From the cell containing the given text, extract its center point as [X, Y] coordinate. 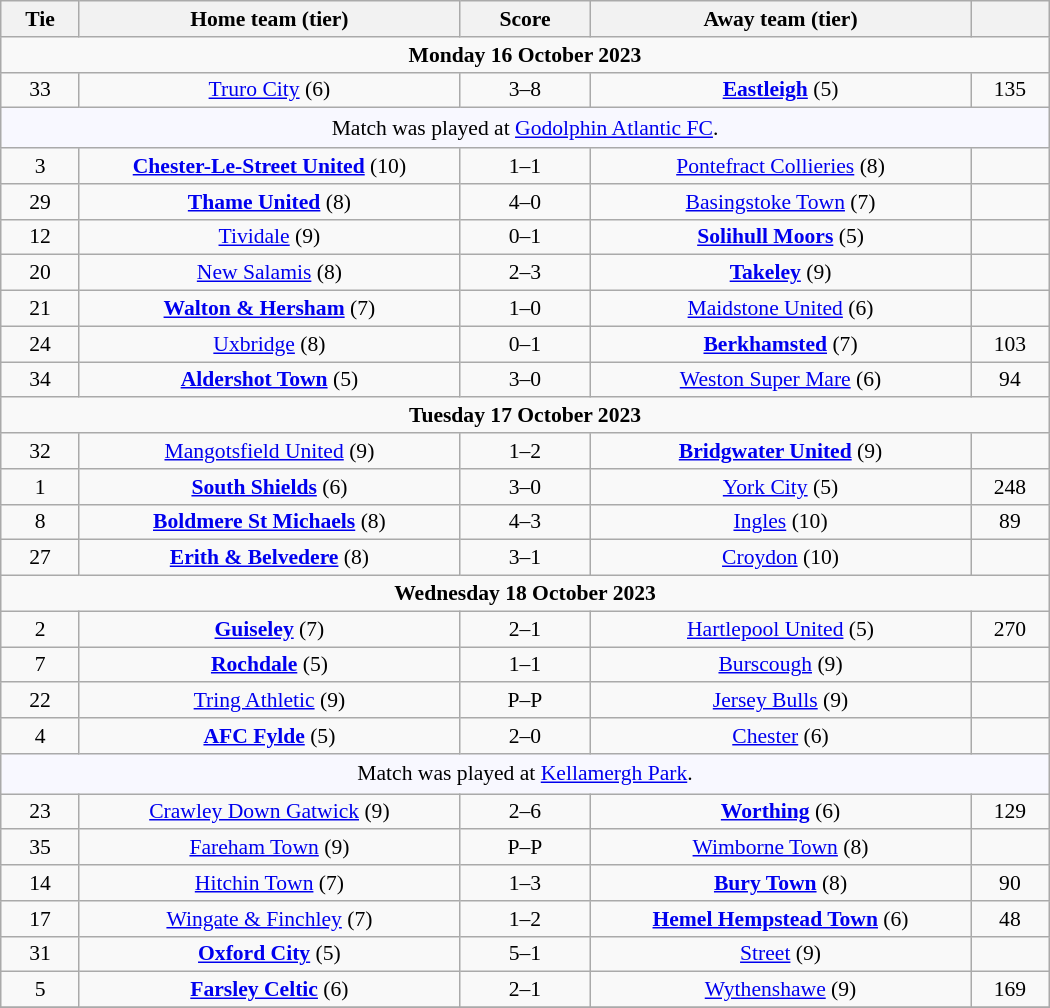
7 [40, 665]
4–0 [524, 202]
29 [40, 202]
AFC Fylde (5) [269, 736]
Wimborne Town (8) [781, 848]
248 [1010, 487]
12 [40, 237]
Tie [40, 19]
2–3 [524, 273]
Rochdale (5) [269, 665]
169 [1010, 990]
17 [40, 919]
Tuesday 17 October 2023 [525, 416]
3–1 [524, 558]
Wingate & Finchley (7) [269, 919]
Home team (tier) [269, 19]
20 [40, 273]
Oxford City (5) [269, 954]
Chester (6) [781, 736]
2–0 [524, 736]
34 [40, 380]
York City (5) [781, 487]
1 [40, 487]
Basingstoke Town (7) [781, 202]
Aldershot Town (5) [269, 380]
94 [1010, 380]
Tividale (9) [269, 237]
5–1 [524, 954]
270 [1010, 629]
Erith & Belvedere (8) [269, 558]
27 [40, 558]
135 [1010, 90]
New Salamis (8) [269, 273]
Crawley Down Gatwick (9) [269, 812]
Truro City (6) [269, 90]
Bury Town (8) [781, 883]
Tring Athletic (9) [269, 701]
Match was played at Kellamergh Park. [525, 774]
Hemel Hempstead Town (6) [781, 919]
35 [40, 848]
Wythenshawe (9) [781, 990]
Worthing (6) [781, 812]
24 [40, 344]
103 [1010, 344]
Street (9) [781, 954]
Eastleigh (5) [781, 90]
32 [40, 451]
Solihull Moors (5) [781, 237]
48 [1010, 919]
90 [1010, 883]
3–8 [524, 90]
Burscough (9) [781, 665]
Takeley (9) [781, 273]
Weston Super Mare (6) [781, 380]
Farsley Celtic (6) [269, 990]
Hartlepool United (5) [781, 629]
Pontefract Collieries (8) [781, 166]
3 [40, 166]
Walton & Hersham (7) [269, 309]
Berkhamsted (7) [781, 344]
Bridgwater United (9) [781, 451]
Away team (tier) [781, 19]
4 [40, 736]
14 [40, 883]
South Shields (6) [269, 487]
Mangotsfield United (9) [269, 451]
Wednesday 18 October 2023 [525, 594]
21 [40, 309]
Thame United (8) [269, 202]
Score [524, 19]
2–6 [524, 812]
Guiseley (7) [269, 629]
Ingles (10) [781, 522]
Match was played at Godolphin Atlantic FC. [525, 128]
Maidstone United (6) [781, 309]
22 [40, 701]
33 [40, 90]
129 [1010, 812]
31 [40, 954]
23 [40, 812]
Uxbridge (8) [269, 344]
2 [40, 629]
1–0 [524, 309]
8 [40, 522]
5 [40, 990]
Jersey Bulls (9) [781, 701]
Chester-Le-Street United (10) [269, 166]
89 [1010, 522]
Boldmere St Michaels (8) [269, 522]
Monday 16 October 2023 [525, 55]
Hitchin Town (7) [269, 883]
Croydon (10) [781, 558]
1–3 [524, 883]
Fareham Town (9) [269, 848]
4–3 [524, 522]
